Search for the cell housing the specified text and yield its [x, y] center coordinate. 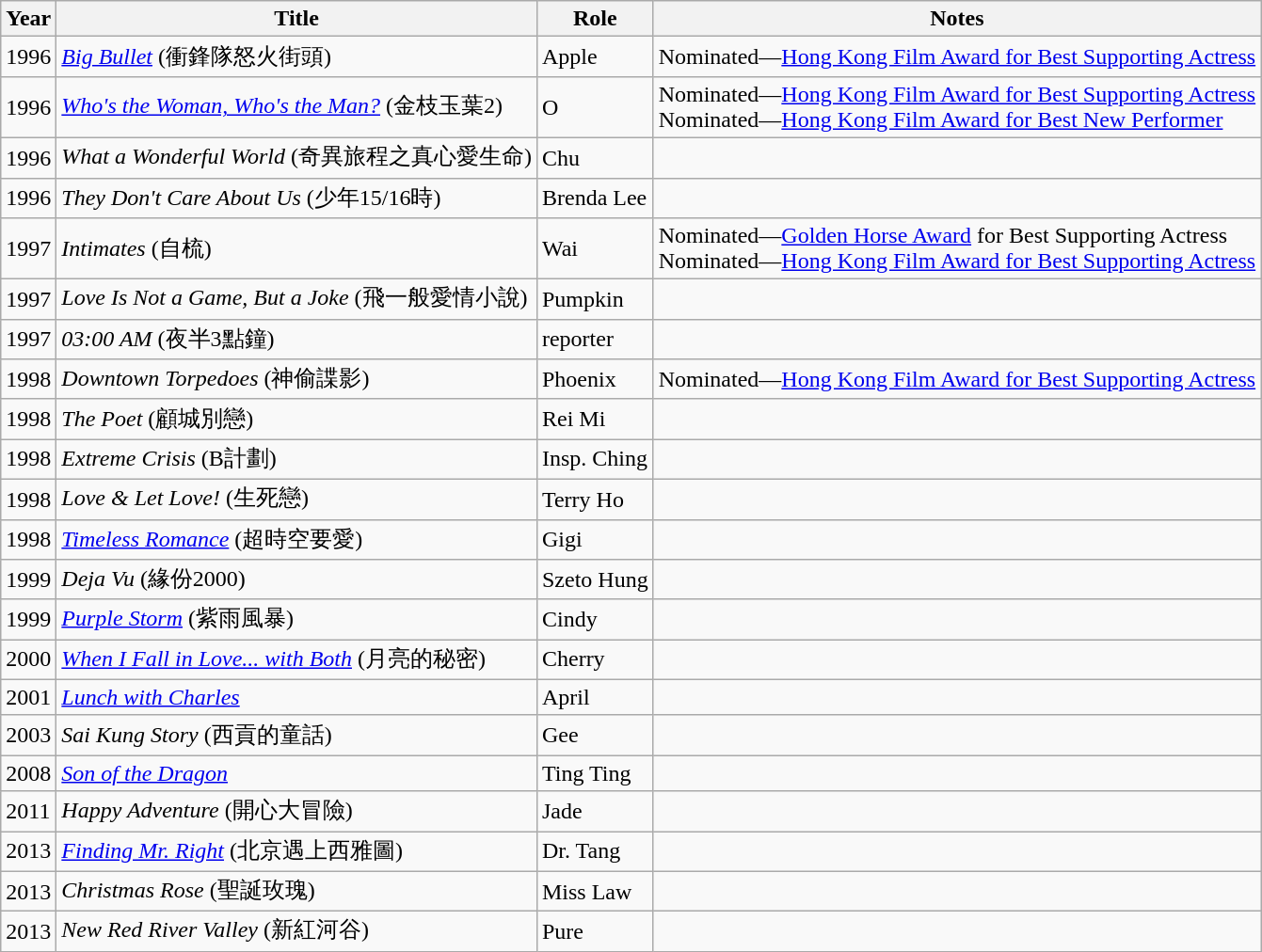
Deja Vu (緣份2000) [297, 579]
2008 [28, 773]
03:00 AM (夜半3點鐘) [297, 339]
Title [297, 19]
Purple Storm (紫雨風暴) [297, 619]
Apple [595, 56]
Notes [956, 19]
April [595, 697]
Terry Ho [595, 499]
Extreme Crisis (B計劃) [297, 459]
The Poet (顧城別戀) [297, 420]
Role [595, 19]
Love & Let Love! (生死戀) [297, 499]
Ting Ting [595, 773]
reporter [595, 339]
Pure [595, 931]
Sai Kung Story (西貢的童話) [297, 736]
Insp. Ching [595, 459]
Finding Mr. Right (北京遇上西雅圖) [297, 852]
New Red River Valley (新紅河谷) [297, 931]
They Don't Care About Us (少年15/16時) [297, 198]
Year [28, 19]
Timeless Romance (超時空要愛) [297, 540]
Nominated—Hong Kong Film Award for Best Supporting ActressNominated—Hong Kong Film Award for Best New Performer [956, 107]
Dr. Tang [595, 852]
Cherry [595, 660]
Rei Mi [595, 420]
Miss Law [595, 892]
Gigi [595, 540]
Wai [595, 248]
What a Wonderful World (奇異旅程之真心愛生命) [297, 158]
O [595, 107]
2003 [28, 736]
Big Bullet (衝鋒隊怒火街頭) [297, 56]
2000 [28, 660]
Love Is Not a Game, But a Joke (飛一般愛情小說) [297, 299]
Phoenix [595, 380]
When I Fall in Love... with Both (月亮的秘密) [297, 660]
Szeto Hung [595, 579]
Gee [595, 736]
Brenda Lee [595, 198]
Happy Adventure (開心大冒險) [297, 811]
Pumpkin [595, 299]
Cindy [595, 619]
Lunch with Charles [297, 697]
2001 [28, 697]
Downtown Torpedoes (神偷諜影) [297, 380]
Intimates (自梳) [297, 248]
2011 [28, 811]
Christmas Rose (聖誕玫瑰) [297, 892]
Chu [595, 158]
Son of the Dragon [297, 773]
Jade [595, 811]
Nominated—Golden Horse Award for Best Supporting ActressNominated—Hong Kong Film Award for Best Supporting Actress [956, 248]
Who's the Woman, Who's the Man? (金枝玉葉2) [297, 107]
